Find where the given text appears and provide that cell's center as [X, Y] coordinate. 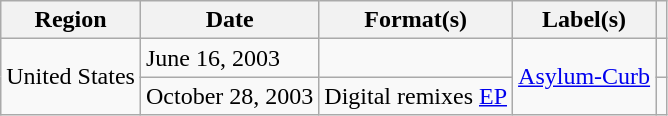
October 28, 2003 [229, 96]
Asylum-Curb [584, 77]
Label(s) [584, 20]
Region [71, 20]
Date [229, 20]
June 16, 2003 [229, 58]
Digital remixes EP [416, 96]
Format(s) [416, 20]
United States [71, 77]
